Output the (x, y) coordinate of the center of the cell containing the given text.  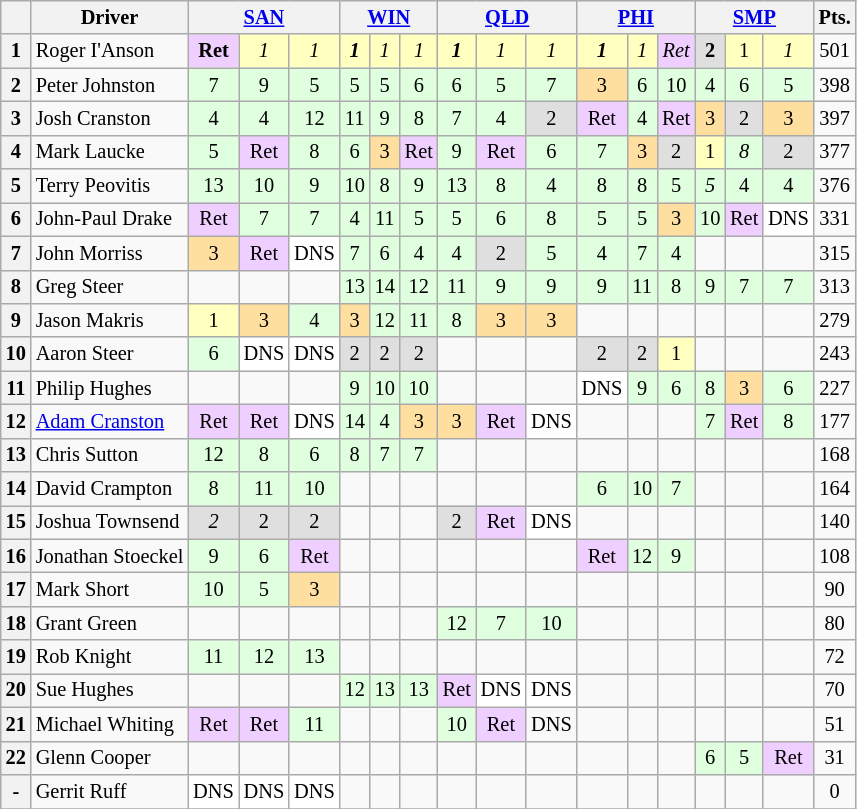
501 (835, 51)
15 (16, 522)
Greg Steer (110, 287)
20 (16, 690)
17 (16, 589)
SAN (264, 17)
377 (835, 152)
Sue Hughes (110, 690)
140 (835, 522)
Glenn Cooper (110, 758)
Aaron Steer (110, 354)
Rob Knight (110, 657)
SMP (754, 17)
21 (16, 724)
22 (16, 758)
John Morriss (110, 253)
376 (835, 186)
313 (835, 287)
177 (835, 421)
397 (835, 118)
David Crampton (110, 489)
Roger I'Anson (110, 51)
16 (16, 556)
164 (835, 489)
Josh Cranston (110, 118)
- (16, 791)
Gerrit Ruff (110, 791)
Adam Cranston (110, 421)
John-Paul Drake (110, 219)
Chris Sutton (110, 455)
398 (835, 85)
108 (835, 556)
QLD (508, 17)
31 (835, 758)
227 (835, 388)
PHI (636, 17)
Grant Green (110, 623)
18 (16, 623)
Mark Short (110, 589)
Michael Whiting (110, 724)
168 (835, 455)
70 (835, 690)
0 (835, 791)
19 (16, 657)
Terry Peovitis (110, 186)
279 (835, 320)
WIN (389, 17)
331 (835, 219)
Pts. (835, 17)
80 (835, 623)
243 (835, 354)
Driver (110, 17)
51 (835, 724)
Jonathan Stoeckel (110, 556)
Jason Makris (110, 320)
Philip Hughes (110, 388)
315 (835, 253)
Joshua Townsend (110, 522)
72 (835, 657)
Mark Laucke (110, 152)
90 (835, 589)
Peter Johnston (110, 85)
